Search for the cell housing the specified text and yield its (x, y) center coordinate. 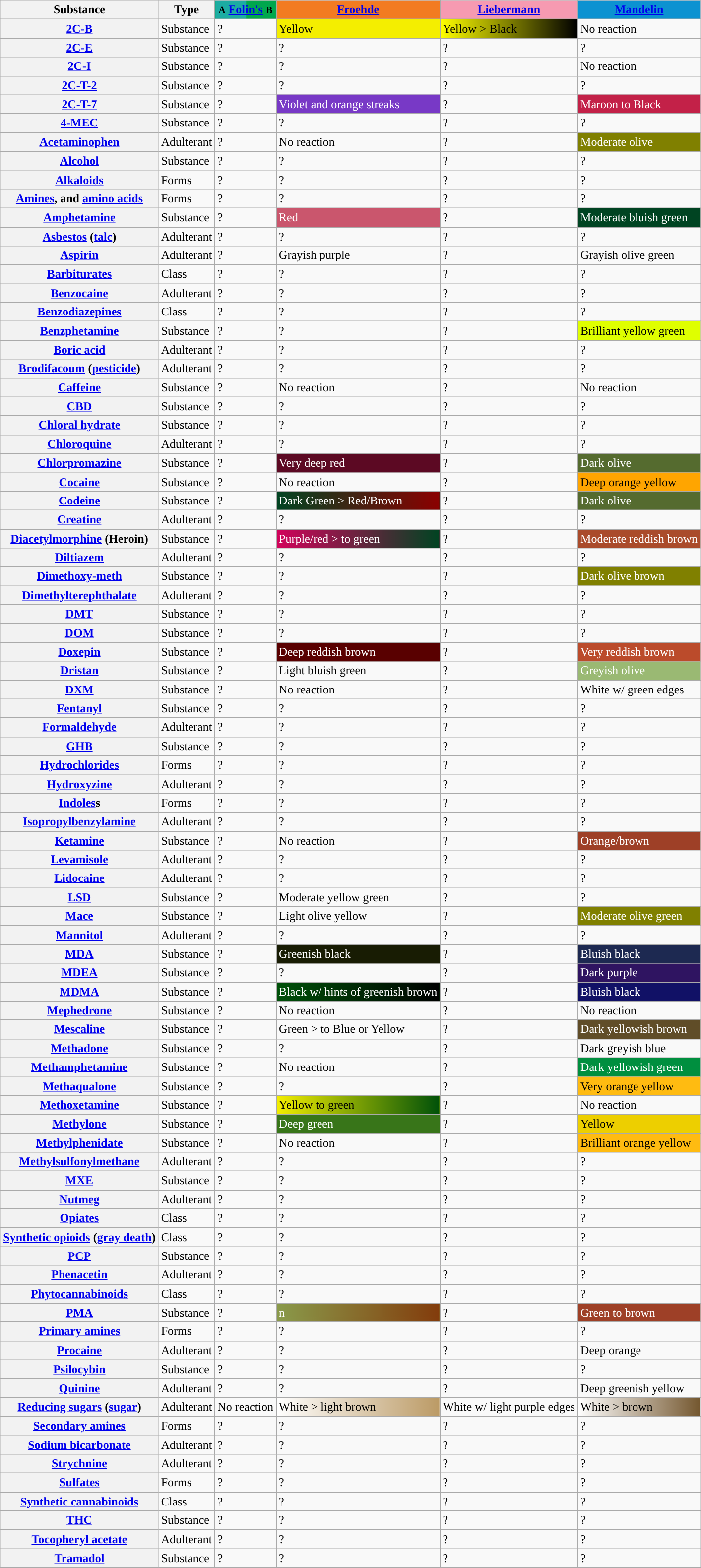
Synthetic cannabinoids (79, 1502)
MDMA (79, 992)
Green to brown (639, 1313)
Phenacetin (79, 1275)
Boric acid (79, 350)
Mephedrone (79, 1010)
Dristan (79, 671)
Deep green (358, 1124)
Moderate reddish brown (639, 538)
Moderate olive green (639, 916)
Benzphetamine (79, 331)
Dark purple (639, 973)
Deep reddish brown (358, 652)
Orange/brown (639, 841)
Mace (79, 916)
Quinine (79, 1388)
Type (187, 10)
Yellow > Black (509, 29)
Moderate olive (639, 142)
Hydroxyzine (79, 784)
MDEA (79, 973)
Diacetylmorphine (Heroin) (79, 538)
White > light brown (358, 1407)
Tramadol (79, 1558)
PCP (79, 1256)
MDA (79, 954)
DXM (79, 690)
Very orange yellow (639, 1086)
Ketamine (79, 841)
Red (358, 217)
Alcohol (79, 161)
Very deep red (358, 463)
Froehde (358, 10)
Moderate yellow green (358, 897)
Dark yellowish brown (639, 1029)
Reducing sugars (sugar) (79, 1407)
Creatine (79, 519)
Alkaloids (79, 180)
Liebermann (509, 10)
4-MEC (79, 123)
Brilliant yellow green (639, 331)
Cocaine (79, 482)
White w/ light purple edges (509, 1407)
Indoless (79, 803)
Lidocaine (79, 878)
Dark olive brown (639, 576)
Light olive yellow (358, 916)
GHB (79, 746)
Amines, and amino acids (79, 198)
Moderate bluish green (639, 217)
Asbestos (talc) (79, 237)
Opiates (79, 1218)
CBD (79, 406)
Nutmeg (79, 1199)
Methaqualone (79, 1086)
Formaldehyde (79, 727)
Caffeine (79, 387)
Methylsulfonylmethane (79, 1162)
Aspirin (79, 255)
Levamisole (79, 860)
Methylphenidate (79, 1142)
Primary amines (79, 1331)
Methylone (79, 1124)
Amphetamine (79, 217)
LSD (79, 897)
THC (79, 1520)
Dimethoxy-meth (79, 576)
Benzodiazepines (79, 312)
Light bluish green (358, 671)
Sodium bicarbonate (79, 1445)
Codeine (79, 501)
Methamphetamine (79, 1067)
Chloral hydrate (79, 425)
A Folin's B (246, 10)
Methadone (79, 1048)
2C-E (79, 48)
Dark greyish blue (639, 1048)
White > brown (639, 1407)
Violet and orange streaks (358, 104)
n (358, 1313)
DOM (79, 633)
Chloroquine (79, 444)
Hydrochlorides (79, 765)
Yellow to green (358, 1105)
Fentanyl (79, 708)
Brilliant orange yellow (639, 1142)
Deep orange yellow (639, 482)
Methoxetamine (79, 1105)
Psilocybin (79, 1369)
Dimethylterephthalate (79, 595)
White w/ green edges (639, 690)
Green > to Blue or Yellow (358, 1029)
Diltiazem (79, 558)
Mannitol (79, 935)
Synthetic opioids (gray death) (79, 1237)
Benzocaine (79, 293)
Deep greenish yellow (639, 1388)
Secondary amines (79, 1426)
Barbiturates (79, 274)
Isopropylbenzylamine (79, 821)
Dark yellowish green (639, 1067)
PMA (79, 1313)
Procaine (79, 1350)
2C-T-7 (79, 104)
MXE (79, 1181)
Greyish olive (639, 671)
Mandelin (639, 10)
2C-B (79, 29)
Purple/red > to green (358, 538)
Deep orange (639, 1350)
Black w/ hints of greenish brown (358, 992)
Doxepin (79, 652)
Grayish purple (358, 255)
Brodifacoum (pesticide) (79, 369)
Very reddish brown (639, 652)
Mescaline (79, 1029)
Maroon to Black (639, 104)
2C-I (79, 66)
Dark Green > Red/Brown (358, 501)
Greenish black (358, 954)
Grayish olive green (639, 255)
Sulfates (79, 1483)
Strychnine (79, 1464)
Acetaminophen (79, 142)
Tocopheryl acetate (79, 1539)
Phytocannabinoids (79, 1294)
2C-T-2 (79, 85)
Chlorpromazine (79, 463)
DMT (79, 614)
